For the text-containing cell, return its midpoint in [x, y] coordinate format. 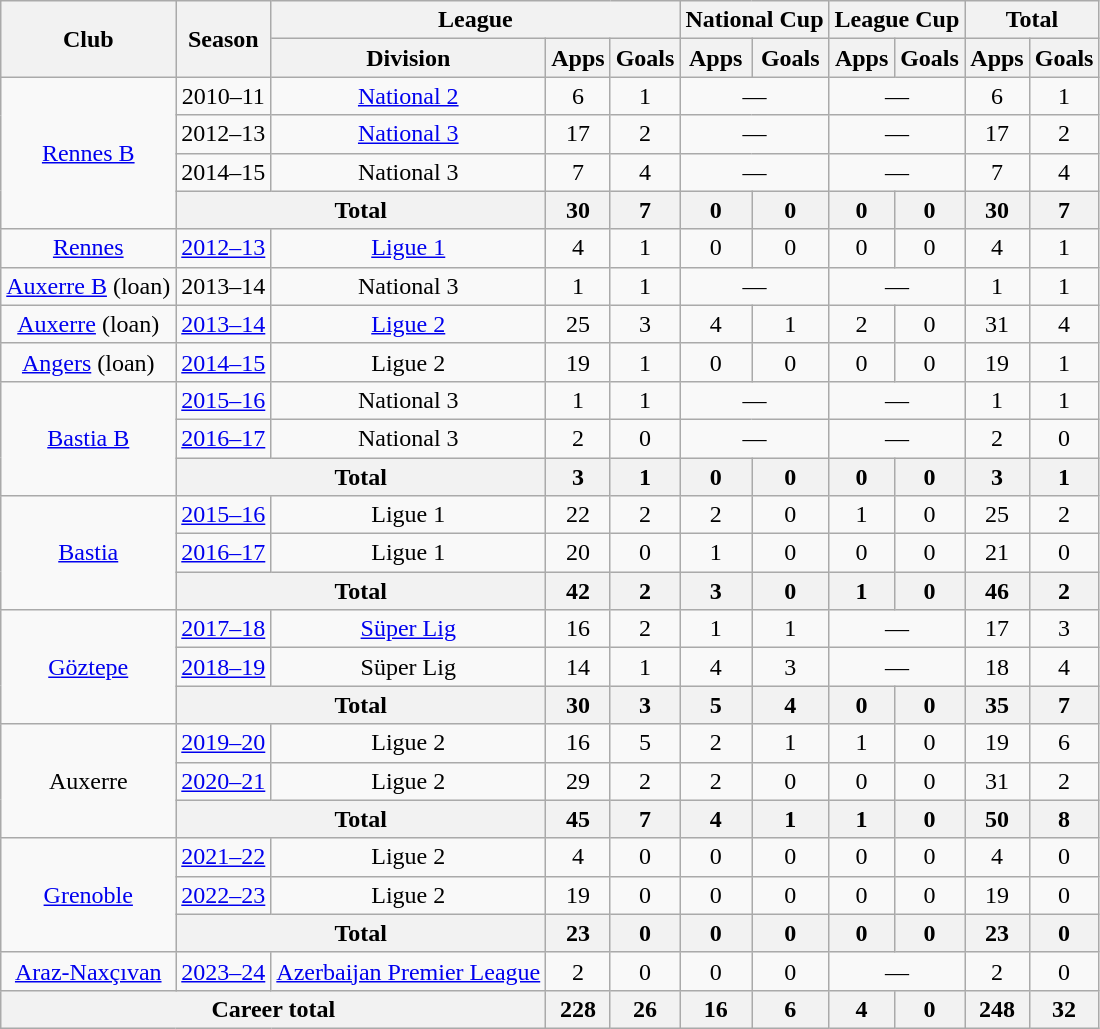
22 [578, 515]
228 [578, 1009]
League Cup [897, 20]
Bastia B [88, 438]
National 2 [408, 96]
45 [578, 819]
18 [997, 667]
32 [1064, 1009]
National Cup [754, 20]
2017–18 [224, 629]
Azerbaijan Premier League [408, 971]
2020–21 [224, 781]
Career total [274, 1009]
46 [997, 591]
2021–22 [224, 857]
Göztepe [88, 667]
Division [408, 58]
2010–11 [224, 96]
248 [997, 1009]
Auxerre B (loan) [88, 286]
29 [578, 781]
50 [997, 819]
42 [578, 591]
2018–19 [224, 667]
8 [1064, 819]
2019–20 [224, 743]
35 [997, 705]
League [476, 20]
Auxerre [88, 781]
Angers (loan) [88, 362]
26 [645, 1009]
Club [88, 39]
Grenoble [88, 895]
Auxerre (loan) [88, 324]
Bastia [88, 553]
2022–23 [224, 895]
20 [578, 553]
14 [578, 667]
Araz-Naxçıvan [88, 971]
Rennes [88, 248]
2023–24 [224, 971]
Rennes B [88, 153]
21 [997, 553]
Season [224, 39]
